Extract the (x, y) coordinate from the center of the cell holding the provided text.  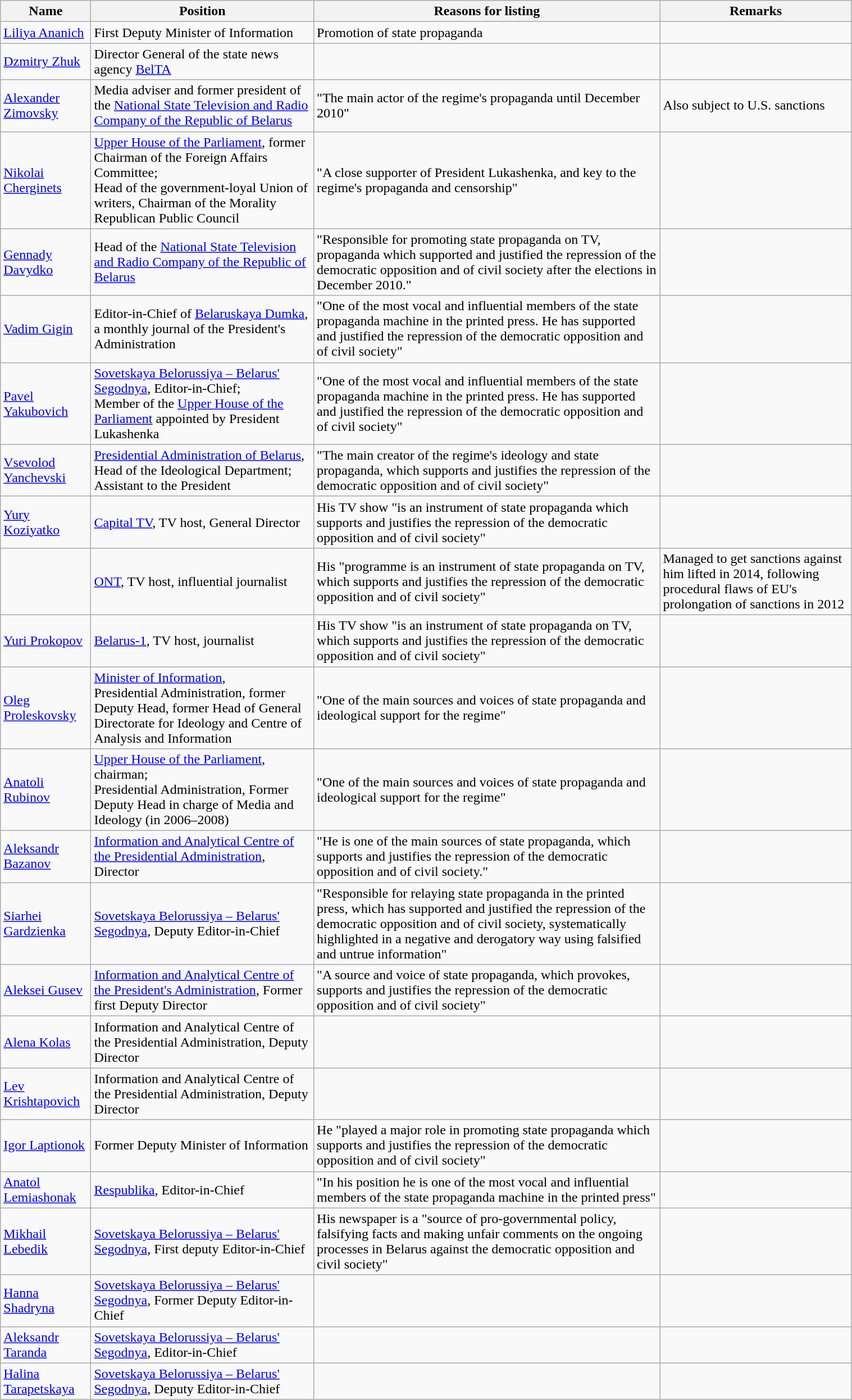
Sovetskaya Belorussiya – Belarus' Segodnya, Editor-in-Chief (202, 1345)
Yuri Prokopov (46, 640)
Pavel Yakubovich (46, 403)
"A close supporter of President Lukashenka, and key to the regime's propaganda and censorship" (487, 180)
Igor Laptionok (46, 1146)
Aleksandr Taranda (46, 1345)
Vsevolod Yanchevski (46, 470)
Aleksei Gusev (46, 990)
Belarus-1, TV host, journalist (202, 640)
Editor-in-Chief of Belaruskaya Dumka, a monthly journal of the President's Administration (202, 329)
Presidential Administration of Belarus, Head of the Ideological Department;Assistant to the President (202, 470)
Former Deputy Minister of Information (202, 1146)
Alena Kolas (46, 1042)
Anatoli Rubinov (46, 790)
Nikolai Cherginets (46, 180)
He "played a major role in promoting state propaganda which supports and justifies the repression of the democratic opposition and of civil society" (487, 1146)
Lev Krishtapovich (46, 1094)
Mikhail Lebedik (46, 1242)
Reasons for listing (487, 11)
Sovetskaya Belorussiya – Belarus' Segodnya, Former Deputy Editor-in-Chief (202, 1301)
Information and Analytical Centre of the Presidential Administration, Director (202, 857)
Siarhei Gardzienka (46, 924)
Respublika, Editor-in-Chief (202, 1190)
"In his position he is one of the most vocal and influential members of the state propaganda machine in the printed press" (487, 1190)
"A source and voice of state propaganda, which provokes, supports and justifies the repression of the democratic opposition and of civil society" (487, 990)
Head of the National State Television and Radio Company of the Republic of Belarus (202, 262)
Also subject to U.S. sanctions (756, 106)
Alexander Zimovsky (46, 106)
Vadim Gigin (46, 329)
Promotion of state propaganda (487, 33)
Managed to get sanctions against him lifted in 2014, following procedural flaws of EU's prolongation of sanctions in 2012 (756, 581)
Director General of the state news agency BelTA (202, 62)
Anatol Lemiashonak (46, 1190)
His TV show "is an instrument of state propaganda which supports and justifies the repression of the democratic opposition and of civil society" (487, 522)
Gennady Davydko (46, 262)
Halina Tarapetskaya (46, 1381)
Capital TV, TV host, General Director (202, 522)
"He is one of the main sources of state propaganda, which supports and justifies the repression of the democratic opposition and of civil society." (487, 857)
First Deputy Minister of Information (202, 33)
Remarks (756, 11)
Position (202, 11)
Media adviser and former president of the National State Television and Radio Company of the Republic of Belarus (202, 106)
Sovetskaya Belorussiya – Belarus' Segodnya, First deputy Editor-in-Chief (202, 1242)
Oleg Proleskovsky (46, 707)
Upper House of the Parliament, chairman;Presidential Administration, Former Deputy Head in charge of Media and Ideology (in 2006–2008) (202, 790)
Sovetskaya Belorussiya – Belarus' Segodnya, Editor-in-Chief;Member of the Upper House of the Parliament appointed by President Lukashenka (202, 403)
"The main actor of the regime's propaganda until December 2010" (487, 106)
Dzmitry Zhuk (46, 62)
Hanna Shadryna (46, 1301)
Liliya Ananich (46, 33)
Yury Koziyatko (46, 522)
Name (46, 11)
ONT, TV host, influential journalist (202, 581)
Aleksandr Bazanov (46, 857)
Information and Analytical Centre of the President's Administration, Former first Deputy Director (202, 990)
